Return the (x, y) coordinate for the center point of the cell that contains the specified text.  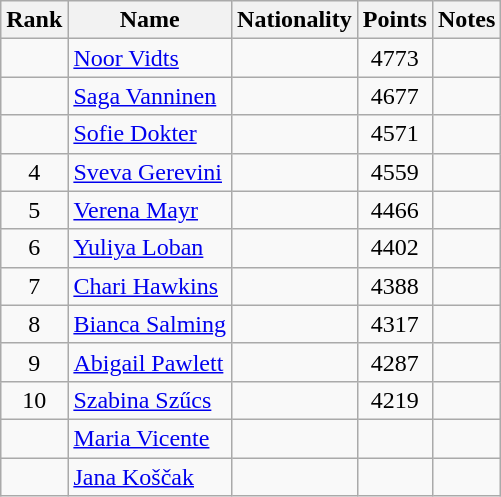
Name (150, 20)
Maria Vicente (150, 438)
Nationality (295, 20)
4559 (394, 172)
Szabina Szűcs (150, 400)
7 (34, 286)
Bianca Salming (150, 324)
4466 (394, 210)
4317 (394, 324)
4388 (394, 286)
Yuliya Loban (150, 248)
Notes (466, 20)
4773 (394, 58)
Saga Vanninen (150, 96)
9 (34, 362)
5 (34, 210)
Abigail Pawlett (150, 362)
Jana Koščak (150, 477)
Chari Hawkins (150, 286)
4 (34, 172)
Points (394, 20)
4571 (394, 134)
4402 (394, 248)
Rank (34, 20)
Sveva Gerevini (150, 172)
6 (34, 248)
4677 (394, 96)
Noor Vidts (150, 58)
4219 (394, 400)
Sofie Dokter (150, 134)
8 (34, 324)
Verena Mayr (150, 210)
10 (34, 400)
4287 (394, 362)
